Search for the cell housing the specified text and yield its (x, y) center coordinate. 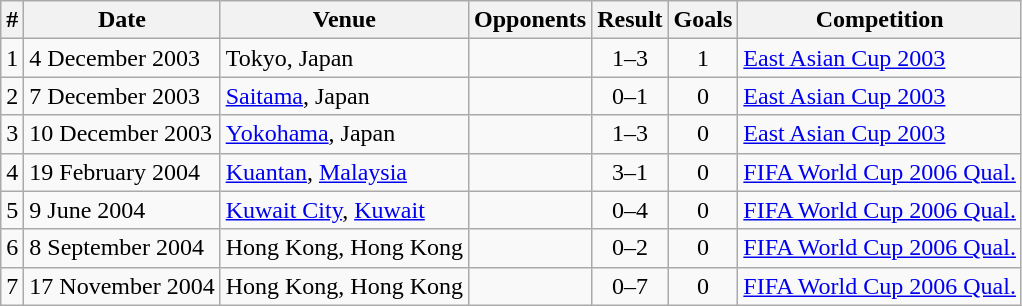
7 December 2003 (122, 96)
3–1 (630, 172)
Venue (344, 20)
8 September 2004 (122, 248)
3 (12, 134)
0–7 (630, 286)
0–1 (630, 96)
10 December 2003 (122, 134)
# (12, 20)
5 (12, 210)
7 (12, 286)
Kuantan, Malaysia (344, 172)
4 December 2003 (122, 58)
Date (122, 20)
Tokyo, Japan (344, 58)
Kuwait City, Kuwait (344, 210)
Saitama, Japan (344, 96)
Yokohama, Japan (344, 134)
2 (12, 96)
9 June 2004 (122, 210)
Goals (703, 20)
6 (12, 248)
Competition (880, 20)
19 February 2004 (122, 172)
Opponents (530, 20)
17 November 2004 (122, 286)
4 (12, 172)
Result (630, 20)
0–2 (630, 248)
0–4 (630, 210)
